Locate the cell with the specified text and output its (x, y) center coordinate. 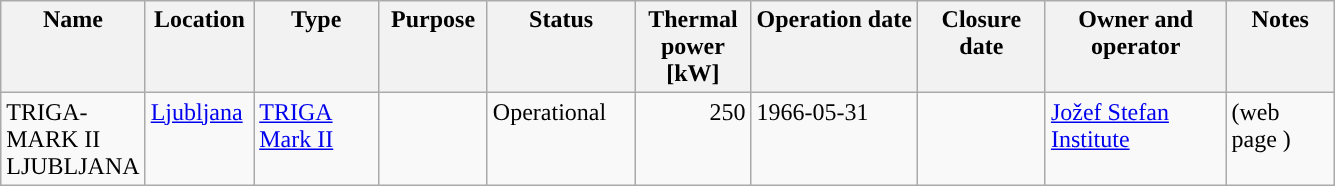
Name (73, 47)
Operational (561, 139)
Notes (1280, 47)
Ljubljana (200, 139)
Owner and operator (1136, 47)
(web page ) (1280, 139)
Jožef Stefan Institute (1136, 139)
TRIGA Mark II (316, 139)
250 (693, 139)
Location (200, 47)
TRIGA- MARK II LJUBLJANA (73, 139)
Purpose (434, 47)
Operation date (834, 47)
Type (316, 47)
Closure date (981, 47)
Status (561, 47)
Thermal power [kW] (693, 47)
1966-05-31 (834, 139)
